Identify which cell holds the provided text, then report its [x, y] central coordinate. 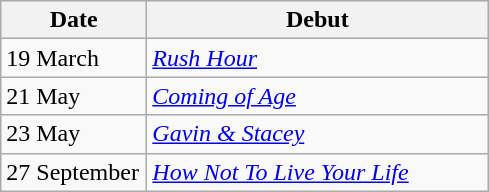
Coming of Age [318, 96]
How Not To Live Your Life [318, 172]
27 September [74, 172]
Rush Hour [318, 58]
19 March [74, 58]
Date [74, 20]
Debut [318, 20]
23 May [74, 134]
Gavin & Stacey [318, 134]
21 May [74, 96]
